Locate the cell with the specified text and output its [x, y] center coordinate. 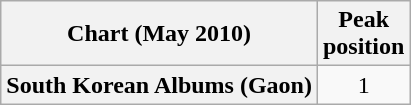
South Korean Albums (Gaon) [160, 85]
1 [363, 85]
Peakposition [363, 34]
Chart (May 2010) [160, 34]
